For the text-containing cell, return its midpoint in [x, y] coordinate format. 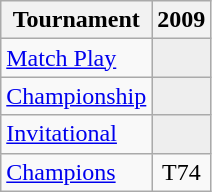
2009 [182, 20]
Championship [76, 96]
Match Play [76, 58]
Champions [76, 172]
T74 [182, 172]
Invitational [76, 134]
Tournament [76, 20]
